Pinpoint the cell where the given text exists, returning its [X, Y] midpoint coordinate. 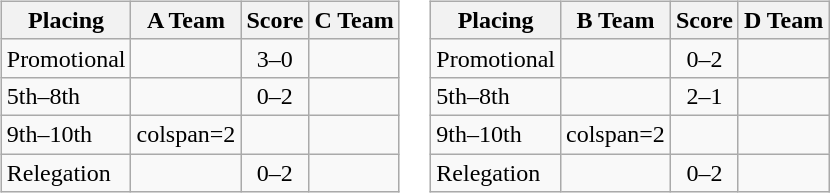
A Team [186, 20]
C Team [354, 20]
2–1 [704, 96]
3–0 [275, 58]
B Team [615, 20]
D Team [783, 20]
